Identify which cell holds the provided text, then report its (X, Y) central coordinate. 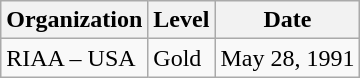
Gold (182, 58)
Level (182, 20)
Date (288, 20)
May 28, 1991 (288, 58)
RIAA – USA (74, 58)
Organization (74, 20)
